Find where the given text appears and provide that cell's center as (x, y) coordinate. 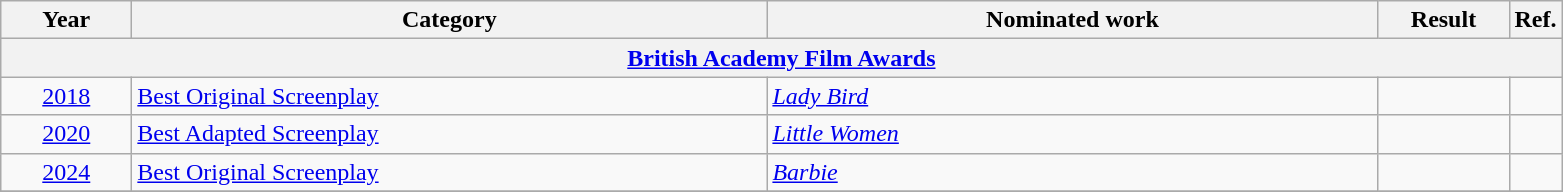
British Academy Film Awards (782, 58)
Ref. (1536, 20)
Year (66, 20)
Barbie (1072, 172)
Nominated work (1072, 20)
Lady Bird (1072, 96)
Little Women (1072, 134)
Category (450, 20)
2024 (66, 172)
2020 (66, 134)
Result (1444, 20)
2018 (66, 96)
Best Adapted Screenplay (450, 134)
